Find where the given text appears and provide that cell's center as [x, y] coordinate. 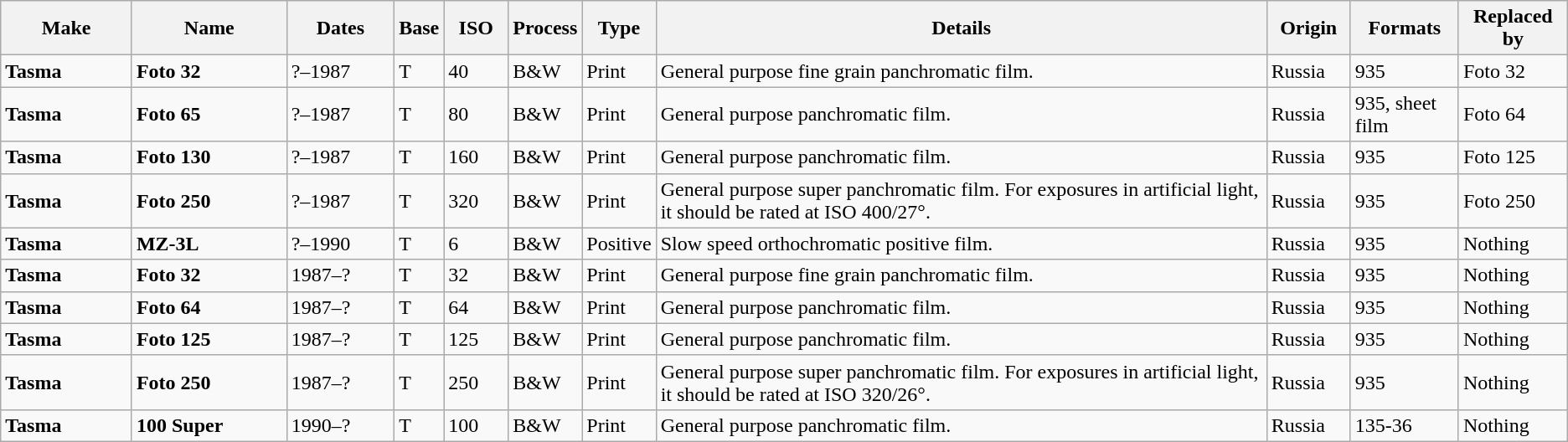
Origin [1308, 28]
80 [476, 114]
General purpose super panchromatic film. For exposures in artificial light, it should be rated at ISO 400/27°. [962, 201]
32 [476, 275]
100 Super [209, 425]
ISO [476, 28]
Dates [340, 28]
Name [209, 28]
135-36 [1404, 425]
64 [476, 307]
Type [619, 28]
320 [476, 201]
Replaced by [1513, 28]
Details [962, 28]
125 [476, 339]
?–1990 [340, 244]
Foto 130 [209, 157]
100 [476, 425]
Positive [619, 244]
General purpose super panchromatic film. For exposures in artificial light, it should be rated at ISO 320/26°. [962, 382]
Formats [1404, 28]
MZ-3L [209, 244]
Slow speed orthochromatic positive film. [962, 244]
Base [419, 28]
250 [476, 382]
6 [476, 244]
Make [67, 28]
1990–? [340, 425]
935, sheet film [1404, 114]
Process [545, 28]
40 [476, 71]
160 [476, 157]
Foto 65 [209, 114]
